Return (x, y) of the center of cell containing provided text 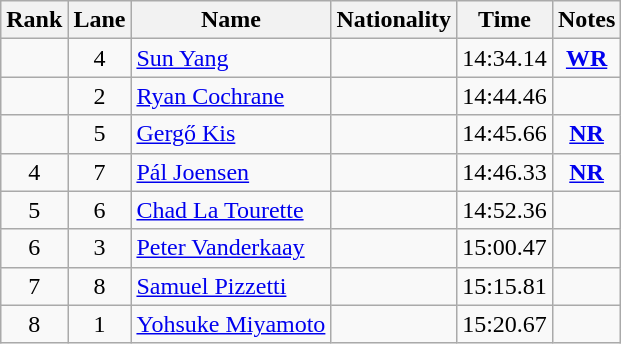
15:15.81 (505, 286)
WR (586, 58)
Yohsuke Miyamoto (231, 324)
Nationality (394, 20)
Ryan Cochrane (231, 96)
Notes (586, 20)
Pál Joensen (231, 172)
14:34.14 (505, 58)
Time (505, 20)
Gergő Kis (231, 134)
1 (100, 324)
Sun Yang (231, 58)
14:46.33 (505, 172)
3 (100, 248)
Chad La Tourette (231, 210)
14:45.66 (505, 134)
Rank (34, 20)
15:00.47 (505, 248)
14:52.36 (505, 210)
14:44.46 (505, 96)
15:20.67 (505, 324)
2 (100, 96)
Name (231, 20)
Peter Vanderkaay (231, 248)
Samuel Pizzetti (231, 286)
Lane (100, 20)
